Identify which cell holds the provided text, then report its (X, Y) central coordinate. 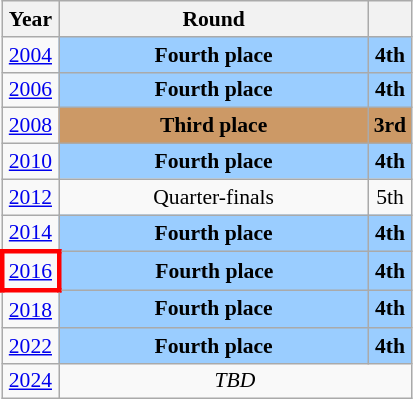
Quarter-finals (214, 197)
2008 (30, 126)
Year (30, 19)
2006 (30, 90)
2022 (30, 346)
2018 (30, 310)
2010 (30, 162)
2024 (30, 381)
2004 (30, 55)
Round (214, 19)
3rd (390, 126)
2012 (30, 197)
2016 (30, 272)
5th (390, 197)
Third place (214, 126)
TBD (236, 381)
2014 (30, 234)
